Determine the [x, y] coordinate at the center of the cell enclosing the given text.  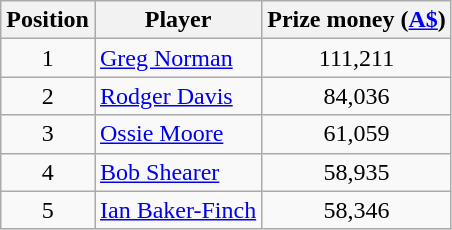
3 [48, 134]
58,346 [357, 210]
4 [48, 172]
111,211 [357, 58]
Player [178, 20]
5 [48, 210]
Greg Norman [178, 58]
Prize money (A$) [357, 20]
Bob Shearer [178, 172]
Ossie Moore [178, 134]
58,935 [357, 172]
2 [48, 96]
Ian Baker-Finch [178, 210]
84,036 [357, 96]
Rodger Davis [178, 96]
61,059 [357, 134]
Position [48, 20]
1 [48, 58]
